Locate the cell with the specified text and output its (X, Y) center coordinate. 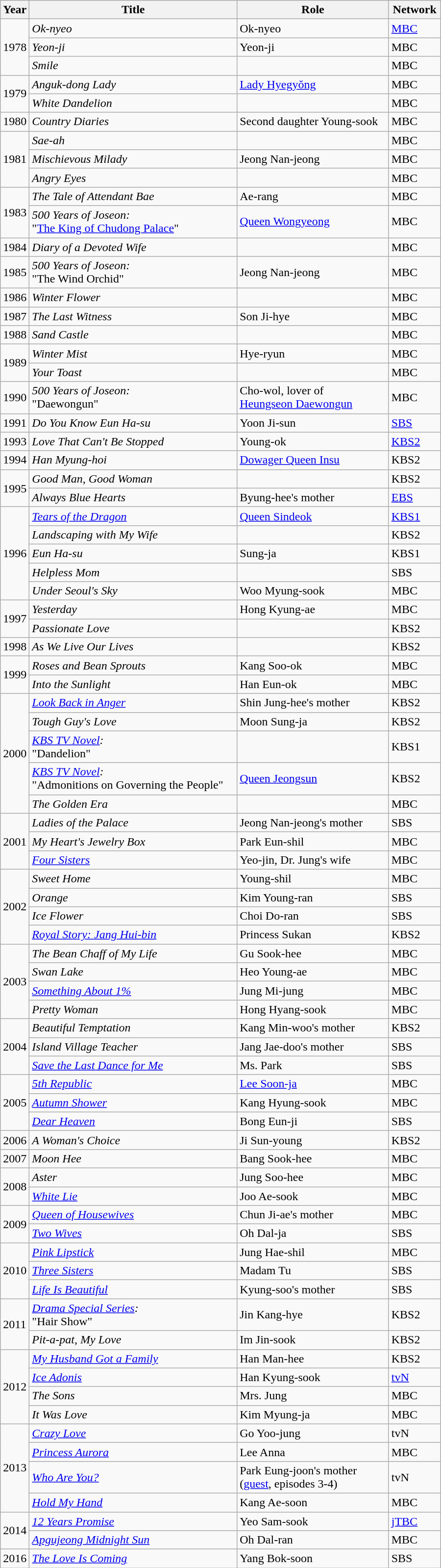
2001 (15, 841)
Lady Hyegyŏng (313, 84)
12 Years Promise (133, 1521)
Jeong Nan-jeong's mother (313, 823)
Choi Do-ran (313, 916)
Kim Young-ran (313, 897)
Han Eun-ok (313, 684)
Bong Eun-ji (313, 1121)
2003 (15, 981)
Your Toast (133, 372)
Lee Soon-ja (313, 1084)
Smile (133, 66)
Jung Mi-jung (313, 991)
Princess Sukan (313, 935)
500 Years of Joseon:"Daewongun" (133, 397)
Princess Aurora (133, 1452)
2000 (15, 753)
Im Jin-sook (313, 1340)
1994 (15, 460)
Yoon Ji-sun (313, 423)
Kang Soo-ok (313, 666)
2007 (15, 1158)
2011 (15, 1324)
Tough Guy's Love (133, 721)
2013 (15, 1467)
KBS TV Novel:"Admonitions on Governing the People" (133, 779)
It Was Love (133, 1414)
1999 (15, 675)
Bang Sook-hee (313, 1158)
White Dandelion (133, 103)
2009 (15, 1224)
KBS TV Novel:"Dandelion" (133, 746)
Hong Kyung-ae (313, 610)
2006 (15, 1140)
Hong Hyang-sook (313, 1009)
Yeo Sam-sook (313, 1521)
The Love Is Coming (133, 1559)
Queen Sindeok (313, 516)
Jang Jae-doo's mother (313, 1047)
2002 (15, 906)
Moon Hee (133, 1158)
Oh Dal-ja (313, 1234)
1981 (15, 159)
As We Live Our Lives (133, 647)
Byung-hee's mother (313, 497)
Four Sisters (133, 860)
Oh Dal-ran (313, 1540)
Under Seoul's Sky (133, 591)
Shin Jung-hee's mother (313, 703)
The Tale of Attendant Bae (133, 196)
1986 (15, 298)
The Sons (133, 1396)
Son Ji-hye (313, 316)
Chun Ji-ae's mother (313, 1215)
Ladies of the Palace (133, 823)
Mrs. Jung (313, 1396)
Something About 1% (133, 991)
Jin Kang-hye (313, 1314)
Kang Min-woo's mother (313, 1028)
Kyung-soo's mother (313, 1289)
Jung Hae-shil (313, 1252)
Role (313, 10)
Han Myung-hoi (133, 460)
Passionate Love (133, 628)
Park Eun-shil (313, 841)
Anguk-dong Lady (133, 84)
Into the Sunlight (133, 684)
1978 (15, 47)
2016 (15, 1559)
Who Are You? (133, 1477)
EBS (415, 497)
Swan Lake (133, 972)
Sweet Home (133, 878)
Three Sisters (133, 1271)
Island Village Teacher (133, 1047)
Woo Myung-sook (313, 591)
Royal Story: Jang Hui-bin (133, 935)
Aster (133, 1177)
Second daughter Young-sook (313, 122)
Sae-ah (133, 140)
Diary of a Devoted Wife (133, 247)
2005 (15, 1103)
Sung-ja (313, 553)
Mischievous Milady (133, 159)
Kang Hyung-sook (313, 1103)
Country Diaries (133, 122)
1983 (15, 212)
Apgujeong Midnight Sun (133, 1540)
Autumn Shower (133, 1103)
1980 (15, 122)
Two Wives (133, 1234)
Han Man-hee (313, 1359)
Tears of the Dragon (133, 516)
A Woman's Choice (133, 1140)
Yang Bok-soon (313, 1559)
Pit-a-pat, My Love (133, 1340)
Helpless Mom (133, 572)
Year (15, 10)
5th Republic (133, 1084)
Ji Sun-young (313, 1140)
White Lie (133, 1196)
1989 (15, 363)
Madam Tu (313, 1271)
Park Eung-joon's mother (guest, episodes 3-4) (313, 1477)
1987 (15, 316)
Joo Ae-sook (313, 1196)
1997 (15, 619)
Lee Anna (313, 1452)
1993 (15, 441)
Young-ok (313, 441)
jTBC (415, 1521)
1996 (15, 553)
Jung Soo-hee (313, 1177)
Dear Heaven (133, 1121)
Drama Special Series:"Hair Show" (133, 1314)
Eun Ha-su (133, 553)
Ms. Park (313, 1065)
Winter Flower (133, 298)
Beautiful Temptation (133, 1028)
Winter Mist (133, 354)
Crazy Love (133, 1433)
Kang Ae-soon (313, 1502)
Always Blue Hearts (133, 497)
The Bean Chaff of My Life (133, 953)
1984 (15, 247)
1979 (15, 94)
1988 (15, 335)
Han Kyung-sook (313, 1377)
Moon Sung-ja (313, 721)
1995 (15, 488)
Queen of Housewives (133, 1215)
Pretty Woman (133, 1009)
Dowager Queen Insu (313, 460)
2014 (15, 1530)
Ae-rang (313, 196)
Orange (133, 897)
2004 (15, 1047)
Young-shil (313, 878)
Landscaping with My Wife (133, 535)
500 Years of Joseon:"The King of Chudong Palace" (133, 222)
The Golden Era (133, 804)
Heo Young-ae (313, 972)
Queen Wongyeong (313, 222)
1990 (15, 397)
Pink Lipstick (133, 1252)
2010 (15, 1271)
Ice Flower (133, 916)
My Heart's Jewelry Box (133, 841)
Hold My Hand (133, 1502)
Title (133, 10)
Network (415, 10)
Sand Castle (133, 335)
2012 (15, 1387)
Gu Sook-hee (313, 953)
500 Years of Joseon:"The Wind Orchid" (133, 273)
Kim Myung-ja (313, 1414)
Roses and Bean Sprouts (133, 666)
Good Man, Good Woman (133, 479)
1991 (15, 423)
Angry Eyes (133, 178)
Look Back in Anger (133, 703)
1985 (15, 273)
Go Yoo-jung (313, 1433)
Love That Can't Be Stopped (133, 441)
Ice Adonis (133, 1377)
1998 (15, 647)
2008 (15, 1186)
Hye-ryun (313, 354)
Yeo-jin, Dr. Jung's wife (313, 860)
Yesterday (133, 610)
My Husband Got a Family (133, 1359)
Save the Last Dance for Me (133, 1065)
Life Is Beautiful (133, 1289)
The Last Witness (133, 316)
Do You Know Eun Ha-su (133, 423)
Queen Jeongsun (313, 779)
Cho-wol, lover of Heungseon Daewongun (313, 397)
